Determine the (x, y) coordinate at the center of the cell enclosing the given text.  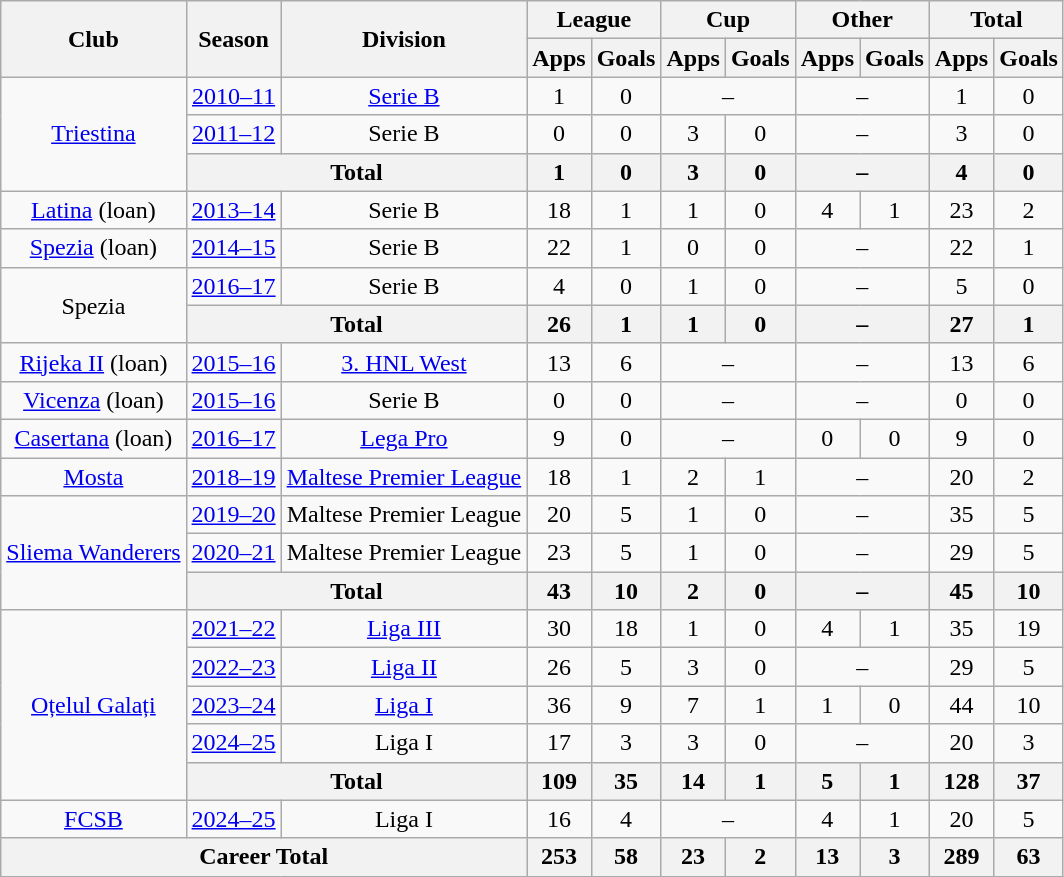
Other (862, 20)
289 (961, 857)
253 (559, 857)
Vicenza (loan) (94, 400)
2013–14 (234, 210)
2014–15 (234, 248)
Spezia (loan) (94, 248)
2019–20 (234, 515)
League (594, 20)
Mosta (94, 477)
2020–21 (234, 553)
2011–12 (234, 134)
19 (1029, 629)
45 (961, 591)
Spezia (94, 305)
3. HNL West (404, 362)
7 (693, 705)
Latina (loan) (94, 210)
Liga III (404, 629)
Triestina (94, 134)
Division (404, 39)
44 (961, 705)
109 (559, 781)
16 (559, 819)
2022–23 (234, 667)
2021–22 (234, 629)
Cup (728, 20)
30 (559, 629)
Career Total (264, 857)
Oțelul Galați (94, 705)
FCSB (94, 819)
63 (1029, 857)
43 (559, 591)
Rijeka II (loan) (94, 362)
2023–24 (234, 705)
128 (961, 781)
17 (559, 743)
2010–11 (234, 96)
58 (626, 857)
27 (961, 324)
Lega Pro (404, 438)
37 (1029, 781)
14 (693, 781)
2018–19 (234, 477)
Season (234, 39)
Club (94, 39)
36 (559, 705)
Liga II (404, 667)
Sliema Wanderers (94, 553)
Casertana (loan) (94, 438)
